For the text-containing cell, return its midpoint in (x, y) coordinate format. 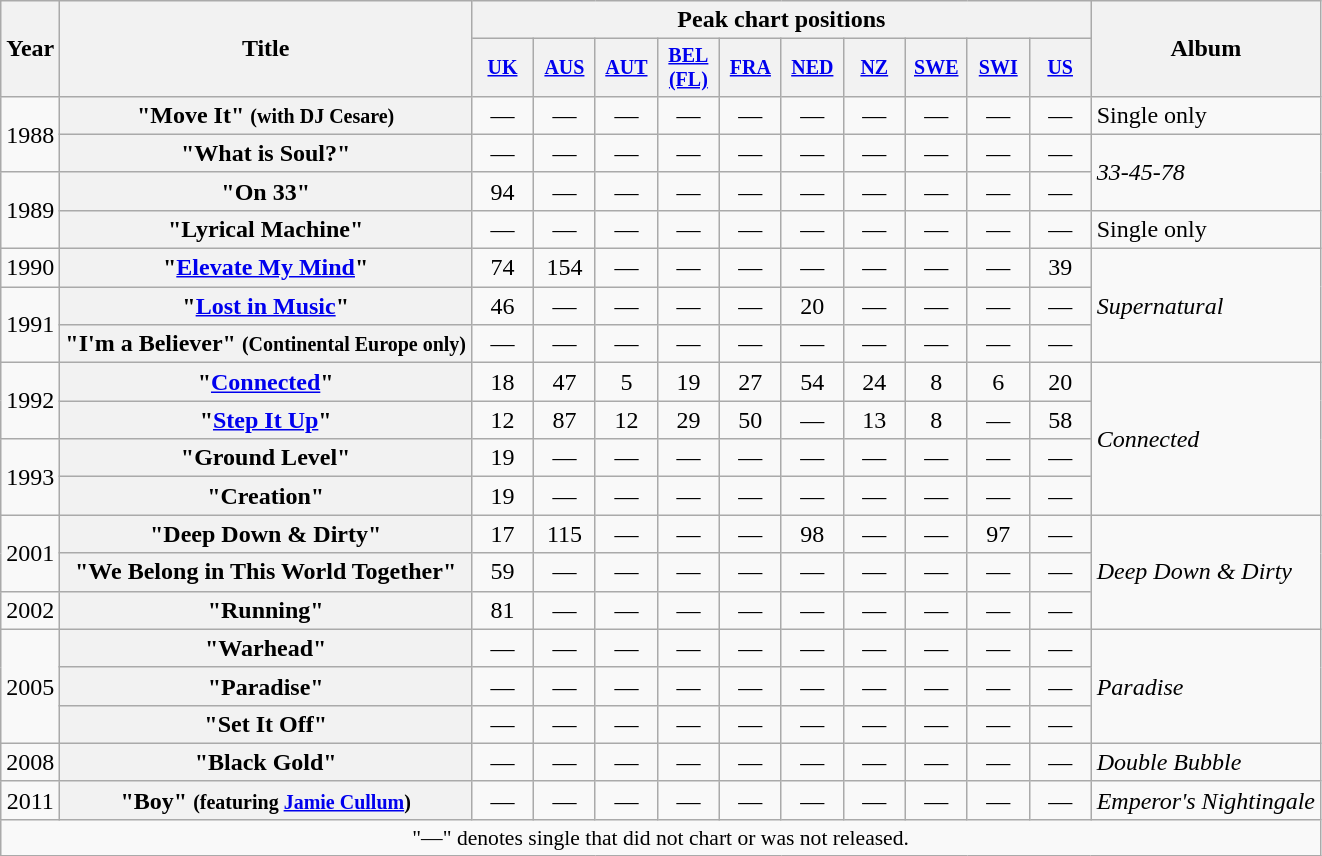
6 (998, 382)
29 (688, 420)
"Deep Down & Dirty" (266, 534)
"I'm a Believer" (Continental Europe only) (266, 344)
BEL(FL) (688, 68)
"Paradise" (266, 686)
74 (502, 268)
"Creation" (266, 496)
AUS (564, 68)
"Warhead" (266, 648)
98 (812, 534)
"Connected" (266, 382)
Deep Down & Dirty (1206, 572)
59 (502, 572)
"Move It" (with DJ Cesare) (266, 115)
"Running" (266, 610)
1993 (30, 477)
33-45-78 (1206, 172)
FRA (750, 68)
2002 (30, 610)
Paradise (1206, 686)
87 (564, 420)
"We Belong in This World Together" (266, 572)
1988 (30, 134)
Title (266, 49)
"Boy" (featuring Jamie Cullum) (266, 800)
"Lyrical Machine" (266, 229)
13 (874, 420)
154 (564, 268)
"On 33" (266, 191)
SWI (998, 68)
2008 (30, 762)
1991 (30, 325)
94 (502, 191)
NED (812, 68)
US (1060, 68)
2011 (30, 800)
Album (1206, 49)
2001 (30, 553)
50 (750, 420)
24 (874, 382)
17 (502, 534)
"Lost in Music" (266, 306)
"What is Soul?" (266, 153)
5 (626, 382)
54 (812, 382)
Year (30, 49)
SWE (936, 68)
81 (502, 610)
Emperor's Nightingale (1206, 800)
Connected (1206, 439)
AUT (626, 68)
27 (750, 382)
Double Bubble (1206, 762)
18 (502, 382)
2005 (30, 686)
"Black Gold" (266, 762)
"Elevate My Mind" (266, 268)
"Set It Off" (266, 724)
1990 (30, 268)
39 (1060, 268)
"Ground Level" (266, 458)
97 (998, 534)
"Step It Up" (266, 420)
1989 (30, 210)
47 (564, 382)
58 (1060, 420)
115 (564, 534)
"—" denotes single that did not chart or was not released. (661, 837)
NZ (874, 68)
1992 (30, 401)
Supernatural (1206, 306)
46 (502, 306)
UK (502, 68)
Peak chart positions (781, 20)
